Search for the cell housing the specified text and yield its (x, y) center coordinate. 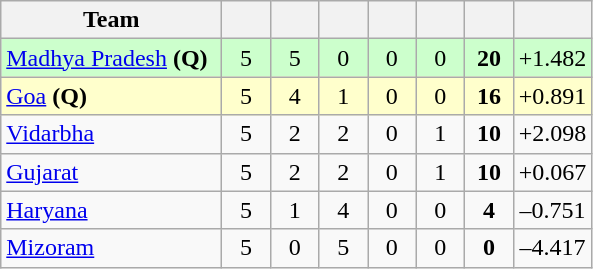
+2.098 (552, 134)
+1.482 (552, 58)
Goa (Q) (112, 96)
Haryana (112, 210)
Madhya Pradesh (Q) (112, 58)
–0.751 (552, 210)
+0.067 (552, 172)
Vidarbha (112, 134)
16 (490, 96)
Mizoram (112, 248)
20 (490, 58)
Gujarat (112, 172)
Team (112, 20)
+0.891 (552, 96)
–4.417 (552, 248)
